Find where the given text appears and provide that cell's center as [x, y] coordinate. 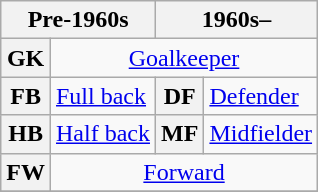
Full back [102, 96]
FB [26, 96]
Half back [102, 134]
FW [26, 172]
Midfielder [261, 134]
DF [180, 96]
1960s– [237, 20]
MF [180, 134]
HB [26, 134]
Defender [261, 96]
Forward [184, 172]
Pre-1960s [78, 20]
Goalkeeper [184, 58]
GK [26, 58]
